For the text-containing cell, return its midpoint in [X, Y] coordinate format. 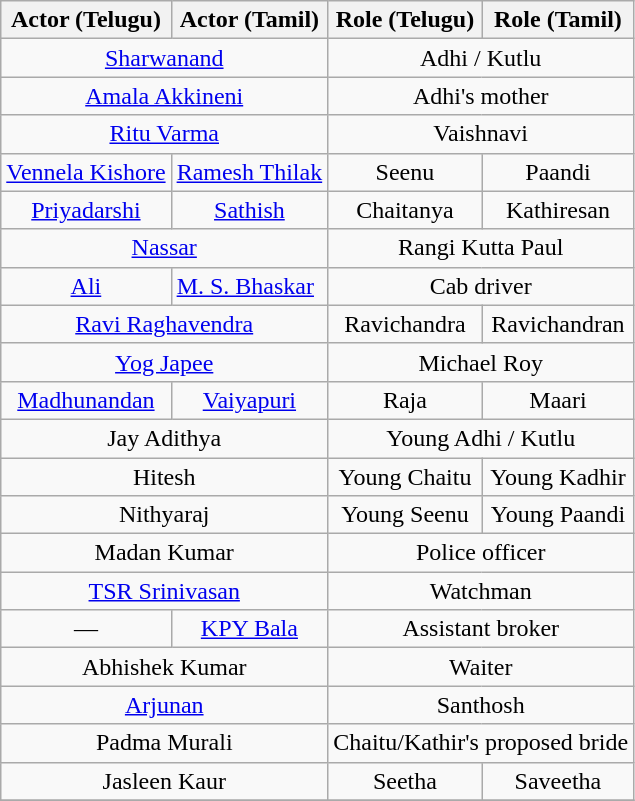
Ramesh Thilak [250, 172]
Watchman [481, 591]
Seetha [405, 781]
Role (Tamil) [558, 20]
Nithyaraj [164, 515]
Adhi's mother [481, 96]
Madhunandan [86, 400]
Arjunan [164, 705]
Padma Murali [164, 743]
Role (Telugu) [405, 20]
Raja [405, 400]
Jay Adithya [164, 438]
Police officer [481, 553]
Ravichandra [405, 324]
Sathish [250, 210]
Kathiresan [558, 210]
— [86, 629]
Ali [86, 286]
Sharwanand [164, 58]
Priyadarshi [86, 210]
Madan Kumar [164, 553]
Jasleen Kaur [164, 781]
Ravichandran [558, 324]
Adhi / Kutlu [481, 58]
Maari [558, 400]
M. S. Bhaskar [250, 286]
Vaishnavi [481, 134]
Young Adhi / Kutlu [481, 438]
KPY Bala [250, 629]
Young Chaitu [405, 477]
Yog Japee [164, 362]
Ritu Varma [164, 134]
Chaitu/Kathir's proposed bride [481, 743]
Vaiyapuri [250, 400]
Actor (Telugu) [86, 20]
Saveetha [558, 781]
TSR Srinivasan [164, 591]
Vennela Kishore [86, 172]
Paandi [558, 172]
Hitesh [164, 477]
Chaitanya [405, 210]
Amala Akkineni [164, 96]
Michael Roy [481, 362]
Assistant broker [481, 629]
Rangi Kutta Paul [481, 248]
Young Kadhir [558, 477]
Nassar [164, 248]
Actor (Tamil) [250, 20]
Seenu [405, 172]
Young Paandi [558, 515]
Santhosh [481, 705]
Young Seenu [405, 515]
Abhishek Kumar [164, 667]
Cab driver [481, 286]
Waiter [481, 667]
Ravi Raghavendra [164, 324]
